Search for the cell housing the specified text and yield its [x, y] center coordinate. 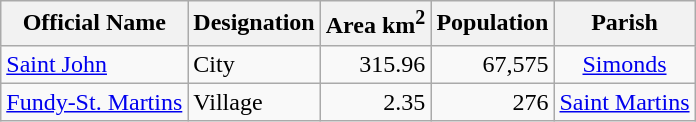
276 [492, 102]
City [254, 64]
Designation [254, 24]
Area km2 [376, 24]
Simonds [624, 64]
2.35 [376, 102]
Fundy-St. Martins [94, 102]
Saint Martins [624, 102]
Saint John [94, 64]
315.96 [376, 64]
Village [254, 102]
Parish [624, 24]
Population [492, 24]
Official Name [94, 24]
67,575 [492, 64]
